Capture the cell that displays the provided text and extract its [x, y] central coordinate. 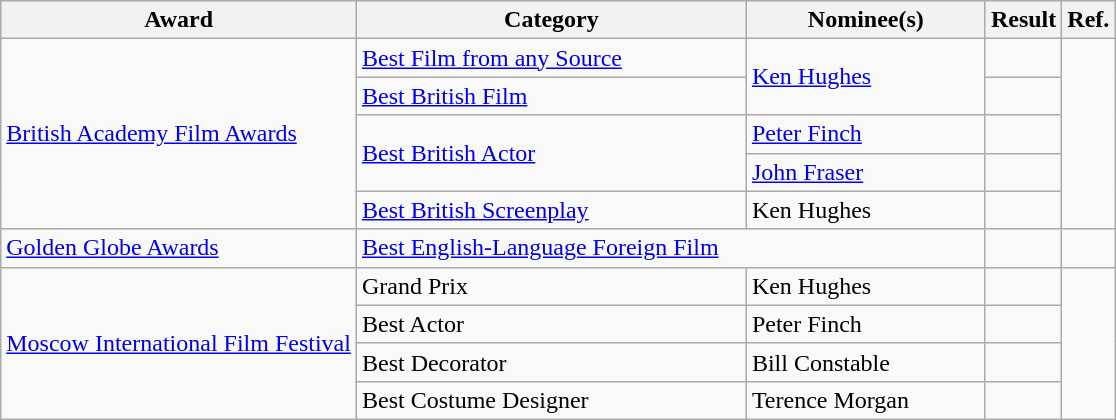
Terence Morgan [866, 400]
Best Actor [551, 324]
John Fraser [866, 172]
British Academy Film Awards [179, 134]
Best English-Language Foreign Film [670, 248]
Award [179, 20]
Nominee(s) [866, 20]
Golden Globe Awards [179, 248]
Category [551, 20]
Moscow International Film Festival [179, 343]
Best British Film [551, 96]
Grand Prix [551, 286]
Best Decorator [551, 362]
Best British Screenplay [551, 210]
Best Costume Designer [551, 400]
Ref. [1088, 20]
Bill Constable [866, 362]
Best British Actor [551, 153]
Result [1023, 20]
Best Film from any Source [551, 58]
